Return [x, y] of the center of cell containing provided text 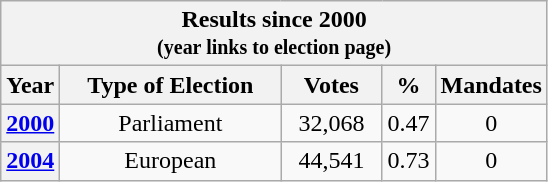
European [170, 161]
2000 [30, 123]
32,068 [332, 123]
Votes [332, 85]
44,541 [332, 161]
0.73 [408, 161]
2004 [30, 161]
Results since 2000(year links to election page) [274, 34]
0.47 [408, 123]
Parliament [170, 123]
Mandates [491, 85]
Year [30, 85]
Type of Election [170, 85]
% [408, 85]
